Pinpoint the cell where the given text exists, returning its (x, y) midpoint coordinate. 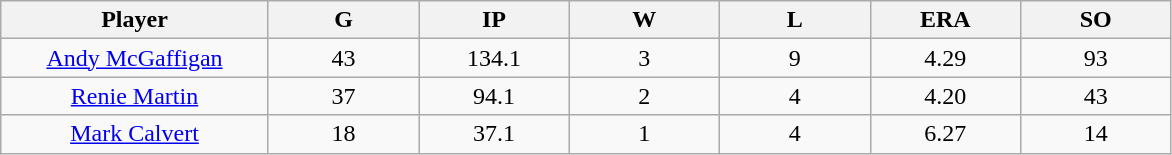
93 (1096, 58)
Andy McGaffigan (134, 58)
SO (1096, 20)
18 (343, 134)
G (343, 20)
9 (795, 58)
L (795, 20)
134.1 (494, 58)
Mark Calvert (134, 134)
6.27 (945, 134)
37 (343, 96)
2 (644, 96)
Player (134, 20)
IP (494, 20)
ERA (945, 20)
4.20 (945, 96)
4.29 (945, 58)
Renie Martin (134, 96)
W (644, 20)
94.1 (494, 96)
14 (1096, 134)
1 (644, 134)
3 (644, 58)
37.1 (494, 134)
